Search for the cell housing the specified text and yield its [x, y] center coordinate. 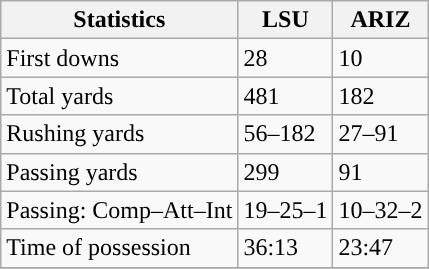
19–25–1 [286, 210]
23:47 [380, 248]
Statistics [120, 20]
28 [286, 58]
LSU [286, 20]
10–32–2 [380, 210]
91 [380, 172]
Time of possession [120, 248]
481 [286, 96]
10 [380, 58]
36:13 [286, 248]
56–182 [286, 134]
299 [286, 172]
Passing: Comp–Att–Int [120, 210]
Passing yards [120, 172]
First downs [120, 58]
Total yards [120, 96]
27–91 [380, 134]
Rushing yards [120, 134]
182 [380, 96]
ARIZ [380, 20]
